Provide the (x, y) coordinate of the cell's center where the given text is located.  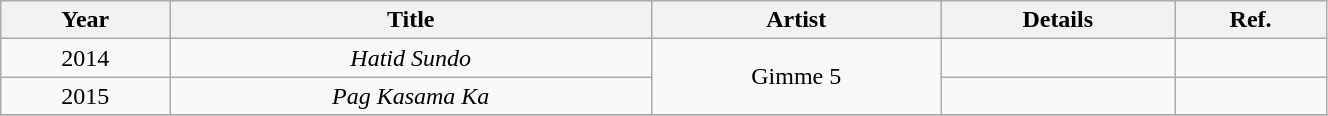
Pag Kasama Ka (411, 96)
Ref. (1251, 20)
Gimme 5 (796, 77)
Artist (796, 20)
Year (86, 20)
Title (411, 20)
2014 (86, 58)
Details (1058, 20)
2015 (86, 96)
Hatid Sundo (411, 58)
